Output the [x, y] coordinate of the center of the cell containing the given text.  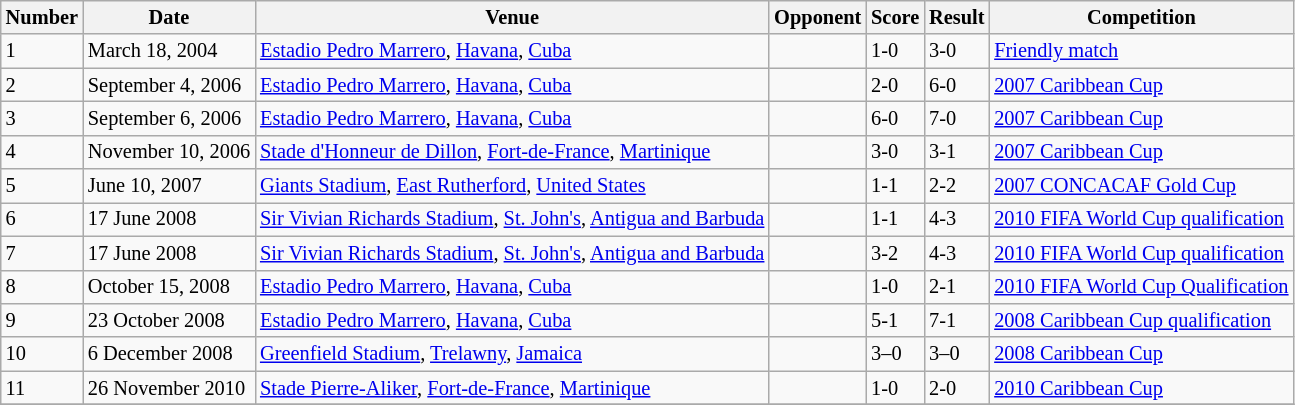
October 15, 2008 [169, 287]
Result [956, 17]
3 [42, 118]
June 10, 2007 [169, 186]
Stade Pierre-Aliker, Fort-de-France, Martinique [512, 388]
4 [42, 152]
Greenfield Stadium, Trelawny, Jamaica [512, 354]
September 6, 2006 [169, 118]
2008 Caribbean Cup [1141, 354]
7-1 [956, 320]
Date [169, 17]
8 [42, 287]
9 [42, 320]
Competition [1141, 17]
5-1 [895, 320]
2-2 [956, 186]
Friendly match [1141, 51]
March 18, 2004 [169, 51]
7 [42, 253]
11 [42, 388]
2010 FIFA World Cup Qualification [1141, 287]
2008 Caribbean Cup qualification [1141, 320]
2007 CONCACAF Gold Cup [1141, 186]
Number [42, 17]
Stade d'Honneur de Dillon, Fort-de-France, Martinique [512, 152]
2 [42, 85]
23 October 2008 [169, 320]
6 [42, 219]
Giants Stadium, East Rutherford, United States [512, 186]
5 [42, 186]
1 [42, 51]
6 December 2008 [169, 354]
2-1 [956, 287]
7-0 [956, 118]
Score [895, 17]
2010 Caribbean Cup [1141, 388]
10 [42, 354]
Opponent [818, 17]
September 4, 2006 [169, 85]
26 November 2010 [169, 388]
3-1 [956, 152]
November 10, 2006 [169, 152]
3-2 [895, 253]
Venue [512, 17]
